Locate the cell with the specified text and output its (X, Y) center coordinate. 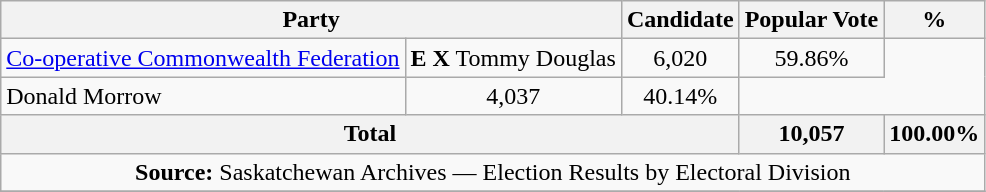
Total (370, 134)
10,057 (812, 134)
Popular Vote (812, 20)
Donald Morrow (203, 96)
% (934, 20)
40.14% (680, 96)
E X Tommy Douglas (513, 58)
100.00% (934, 134)
Source: Saskatchewan Archives — Election Results by Electoral Division (493, 172)
Co-operative Commonwealth Federation (203, 58)
59.86% (812, 58)
6,020 (680, 58)
4,037 (513, 96)
Party (312, 20)
Candidate (680, 20)
